Return the [X, Y] coordinate for the center point of the cell that contains the specified text.  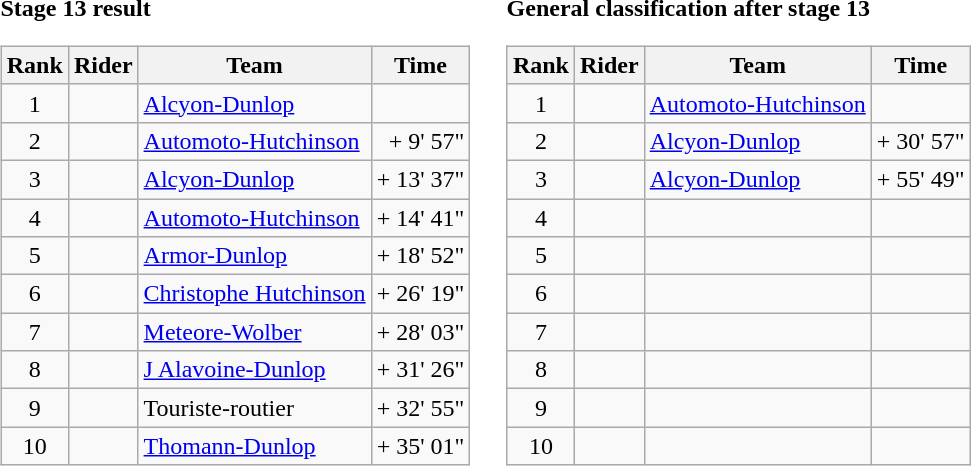
+ 26' 19" [420, 294]
Meteore-Wolber [254, 332]
+ 14' 41" [420, 217]
+ 13' 37" [420, 179]
+ 9' 57" [420, 141]
+ 55' 49" [920, 179]
+ 32' 55" [420, 408]
Christophe Hutchinson [254, 294]
J Alavoine-Dunlop [254, 370]
Thomann-Dunlop [254, 446]
+ 35' 01" [420, 446]
+ 18' 52" [420, 256]
Touriste-routier [254, 408]
+ 28' 03" [420, 332]
Armor-Dunlop [254, 256]
+ 30' 57" [920, 141]
+ 31' 26" [420, 370]
